Identify which cell holds the provided text, then report its [x, y] central coordinate. 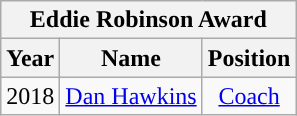
Eddie Robinson Award [148, 20]
Dan Hawkins [131, 96]
Year [30, 58]
Position [249, 58]
2018 [30, 96]
Coach [249, 96]
Name [131, 58]
